For the text-containing cell, return its midpoint in [x, y] coordinate format. 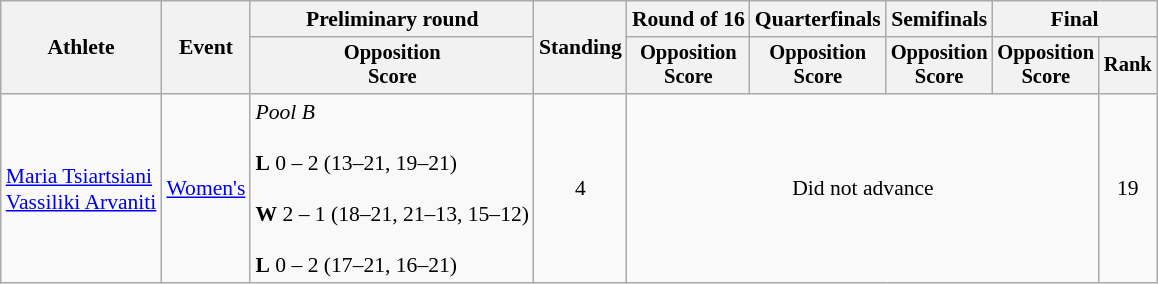
4 [580, 188]
Women's [206, 188]
Preliminary round [392, 19]
Athlete [82, 48]
Final [1074, 19]
Semifinals [940, 19]
Round of 16 [688, 19]
Event [206, 48]
Standing [580, 48]
Rank [1128, 66]
Pool BL 0 – 2 (13–21, 19–21)W 2 – 1 (18–21, 21–13, 15–12)L 0 – 2 (17–21, 16–21) [392, 188]
Did not advance [863, 188]
Maria TsiartsianiVassiliki Arvaniti [82, 188]
19 [1128, 188]
Quarterfinals [818, 19]
